Pinpoint the cell where the given text exists, returning its [x, y] midpoint coordinate. 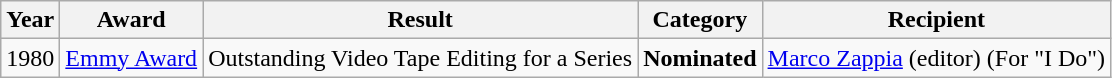
1980 [30, 58]
Category [700, 20]
Year [30, 20]
Outstanding Video Tape Editing for a Series [420, 58]
Result [420, 20]
Emmy Award [132, 58]
Recipient [936, 20]
Award [132, 20]
Nominated [700, 58]
Marco Zappia (editor) (For "I Do") [936, 58]
